For the text-containing cell, return its midpoint in [x, y] coordinate format. 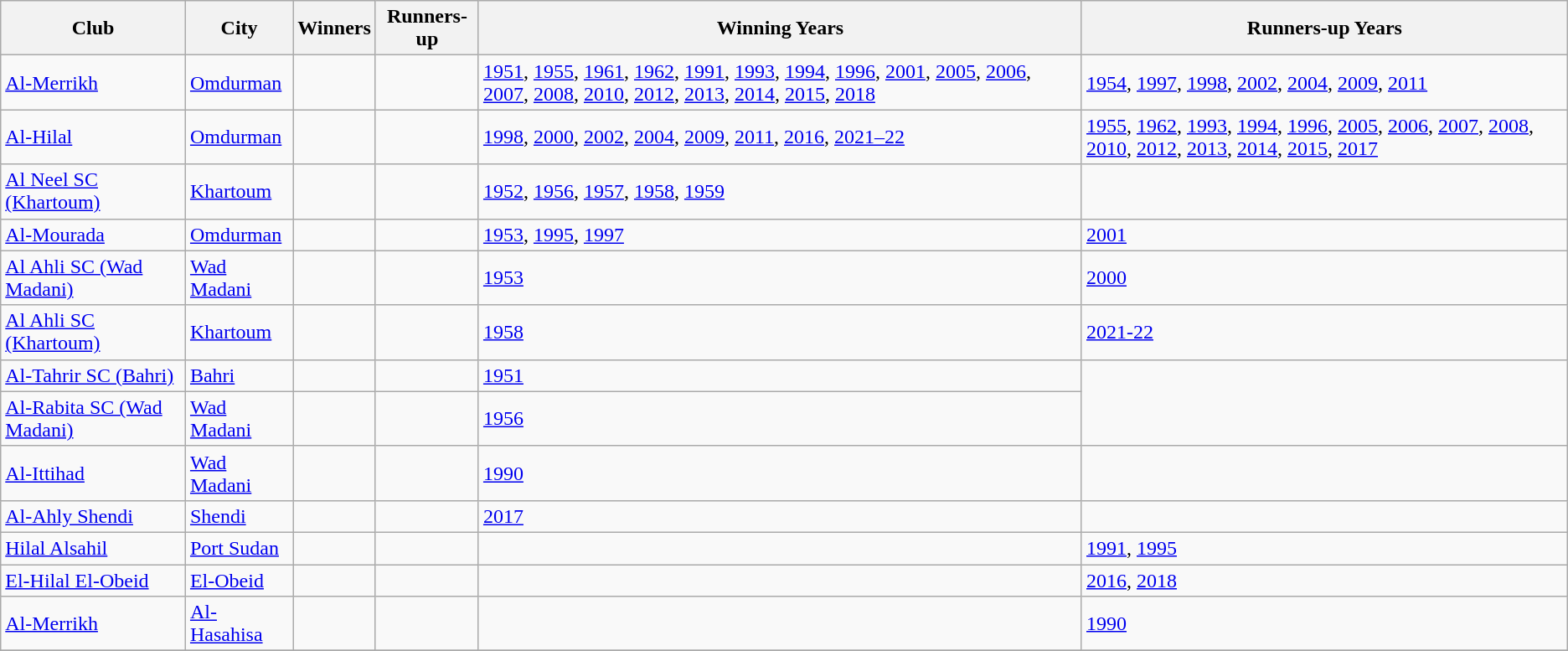
Winners [335, 28]
1952, 1956, 1957, 1958, 1959 [780, 191]
Al Ahli SC (Khartoum) [94, 332]
1954, 1997, 1998, 2002, 2004, 2009, 2011 [1324, 82]
1956 [780, 419]
Al-Ittihad [94, 473]
2016, 2018 [1324, 581]
City [239, 28]
2001 [1324, 235]
Al-Hilal [94, 137]
1955, 1962, 1993, 1994, 1996, 2005, 2006, 2007, 2008, 2010, 2012, 2013, 2014, 2015, 2017 [1324, 137]
Runners-up Years [1324, 28]
1953 [780, 278]
Al-Rabita SC (Wad Madani) [94, 419]
1953, 1995, 1997 [780, 235]
2000 [1324, 278]
El-Obeid [239, 581]
Hilal Alsahil [94, 548]
1998, 2000, 2002, 2004, 2009, 2011, 2016, 2021–22 [780, 137]
1991, 1995 [1324, 548]
Bahri [239, 375]
Port Sudan [239, 548]
2021-22 [1324, 332]
Runners-up [427, 28]
Al Neel SC (Khartoum) [94, 191]
El-Hilal El-Obeid [94, 581]
Winning Years [780, 28]
Al-Ahly Shendi [94, 516]
1951 [780, 375]
Al-Tahrir SC (Bahri) [94, 375]
Club [94, 28]
Al-Mourada [94, 235]
1958 [780, 332]
Al Ahli SC (Wad Madani) [94, 278]
Al-Hasahisa [239, 623]
2017 [780, 516]
1951, 1955, 1961, 1962, 1991, 1993, 1994, 1996, 2001, 2005, 2006, 2007, 2008, 2010, 2012, 2013, 2014, 2015, 2018 [780, 82]
Shendi [239, 516]
